Search for the cell housing the specified text and yield its (x, y) center coordinate. 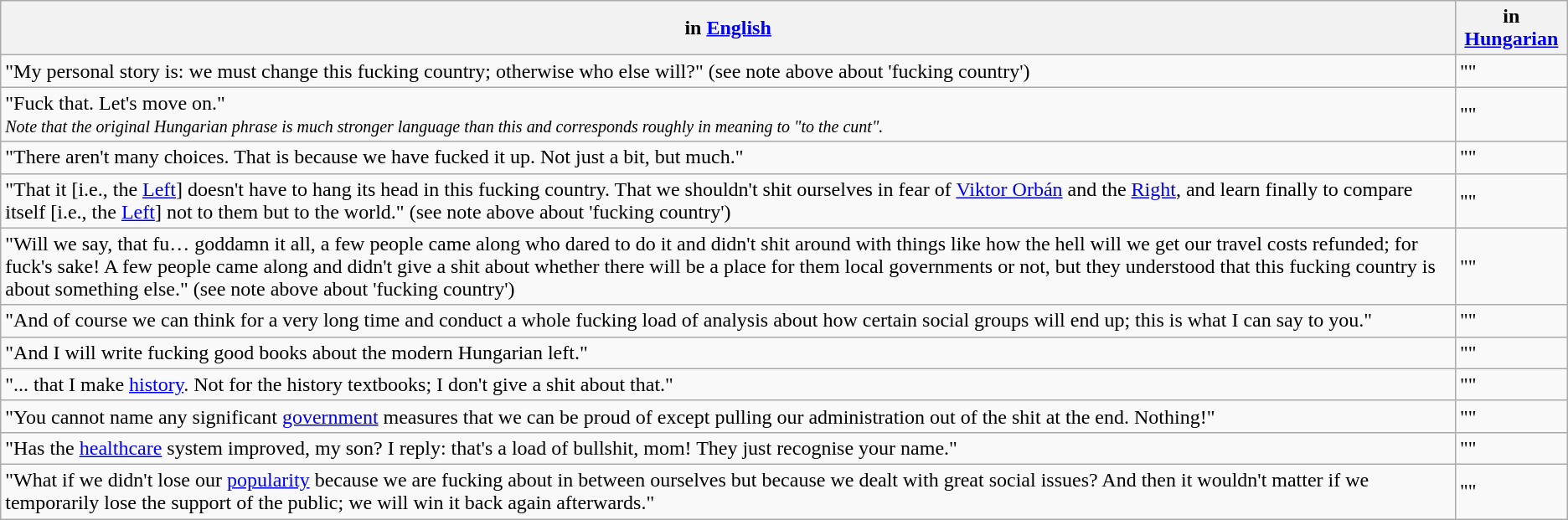
"And I will write fucking good books about the modern Hungarian left." (729, 353)
"There aren't many choices. That is because we have fucked it up. Not just a bit, but much." (729, 157)
"You cannot name any significant government measures that we can be proud of except pulling our administration out of the shit at the end. Nothing!" (729, 416)
in English (729, 28)
"Has the healthcare system improved, my son? I reply: that's a load of bullshit, mom! They just recognise your name." (729, 448)
"My personal story is: we must change this fucking country; otherwise who else will?" (see note above about 'fucking country') (729, 71)
in Hungarian (1511, 28)
"... that I make history. Not for the history textbooks; I don't give a shit about that." (729, 384)
